Search for the cell housing the specified text and yield its (x, y) center coordinate. 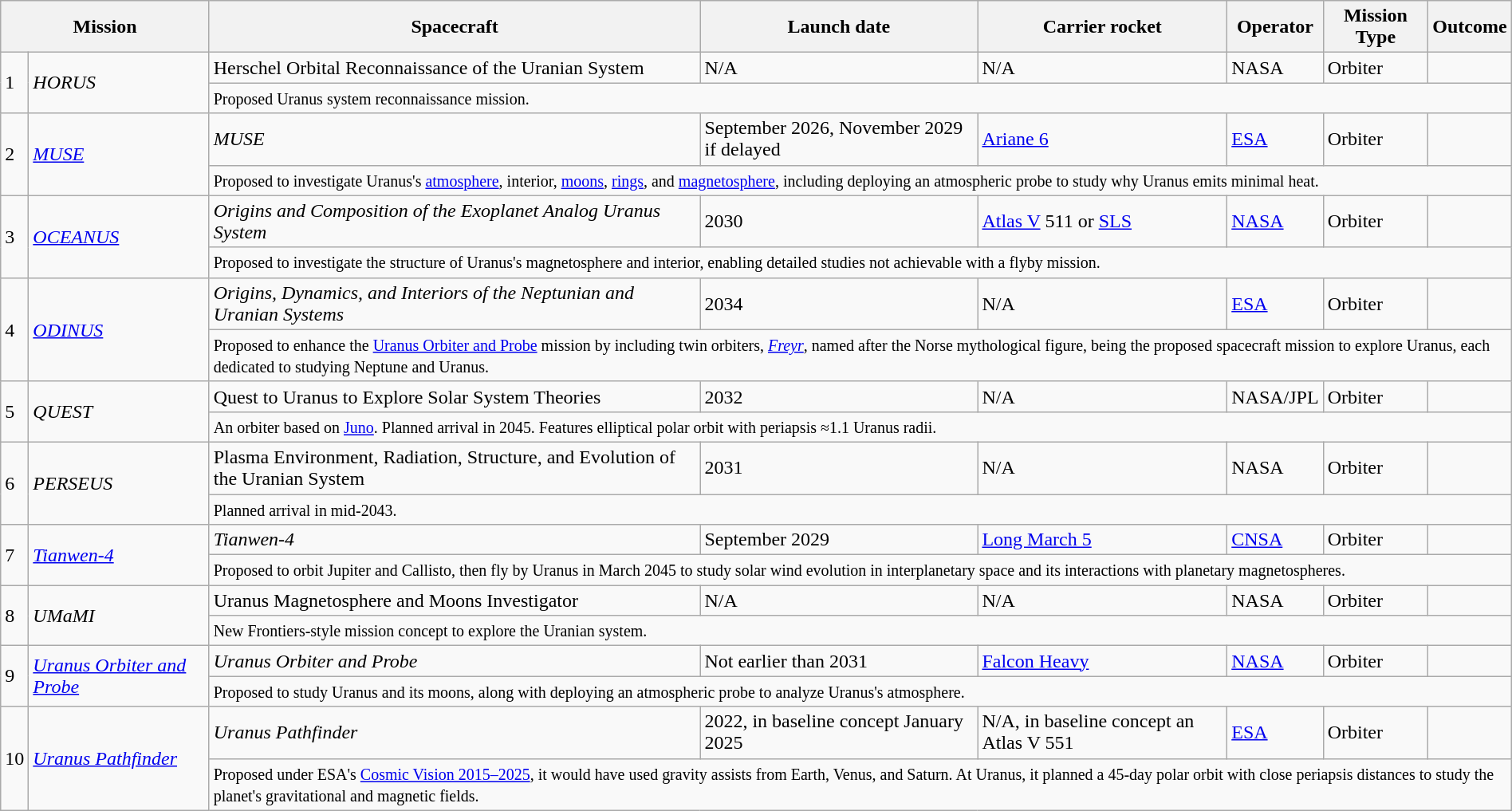
Mission Type (1376, 27)
10 (14, 758)
Origins and Composition of the Exoplanet Analog Uranus System (455, 222)
Herschel Orbital Reconnaissance of the Uranian System (455, 68)
September 2026, November 2029 if delayed (839, 139)
Plasma Environment, Radiation, Structure, and Evolution of the Uranian System (455, 467)
Long March 5 (1102, 540)
Falcon Heavy (1102, 661)
PERSEUS (119, 483)
Outcome (1471, 27)
An orbiter based on Juno. Planned arrival in 2045. Features elliptical polar orbit with periapsis ≈1.1 Uranus radii. (860, 427)
Atlas V 511 or SLS (1102, 222)
Proposed Uranus system reconnaissance mission. (860, 98)
Quest to Uranus to Explore Solar System Theories (455, 396)
Launch date (839, 27)
2031 (839, 467)
September 2029 (839, 540)
Proposed to investigate the structure of Uranus's magnetosphere and interior, enabling detailed studies not achievable with a flyby mission. (860, 262)
3 (14, 236)
7 (14, 555)
8 (14, 616)
CNSA (1275, 540)
Spacecraft (455, 27)
New Frontiers-style mission concept to explore the Uranian system. (860, 631)
Origins, Dynamics, and Interiors of the Neptunian and Uranian Systems (455, 303)
2 (14, 155)
OCEANUS (119, 236)
9 (14, 676)
1 (14, 83)
Carrier rocket (1102, 27)
UMaMI (119, 616)
5 (14, 411)
NASA/JPL (1275, 396)
6 (14, 483)
2030 (839, 222)
4 (14, 329)
Mission (105, 27)
QUEST (119, 411)
Planned arrival in mid-2043. (860, 510)
2022, in baseline concept January 2025 (839, 732)
Ariane 6 (1102, 139)
2034 (839, 303)
Proposed to study Uranus and its moons, along with deploying an atmospheric probe to analyze Uranus's atmosphere. (860, 691)
HORUS (119, 83)
Uranus Magnetosphere and Moons Investigator (455, 600)
ODINUS (119, 329)
Not earlier than 2031 (839, 661)
Operator (1275, 27)
2032 (839, 396)
N/A, in baseline concept an Atlas V 551 (1102, 732)
